For the text-containing cell, return its midpoint in [x, y] coordinate format. 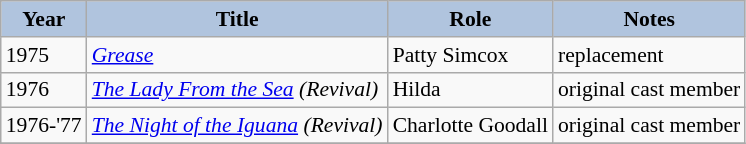
replacement [649, 55]
Notes [649, 19]
1976-'77 [44, 126]
The Lady From the Sea (Revival) [238, 90]
Grease [238, 55]
Title [238, 19]
Charlotte Goodall [470, 126]
The Night of the Iguana (Revival) [238, 126]
Hilda [470, 90]
Year [44, 19]
1975 [44, 55]
Role [470, 19]
1976 [44, 90]
Patty Simcox [470, 55]
